Scan for the cell matching the given text and deliver its [x, y] coordinate at center. 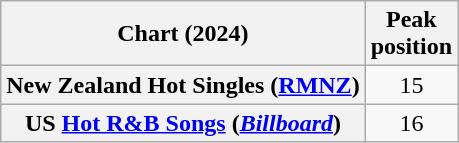
Chart (2024) [183, 34]
New Zealand Hot Singles (RMNZ) [183, 85]
15 [411, 85]
US Hot R&B Songs (Billboard) [183, 123]
Peakposition [411, 34]
16 [411, 123]
